Pinpoint the cell where the given text exists, returning its [x, y] midpoint coordinate. 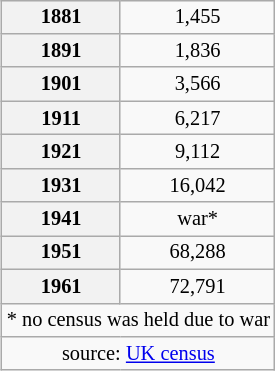
source: UK census [138, 354]
war* [197, 219]
16,042 [197, 185]
1,836 [197, 51]
72,791 [197, 286]
6,217 [197, 118]
1941 [61, 219]
68,288 [197, 253]
9,112 [197, 152]
1951 [61, 253]
1921 [61, 152]
1901 [61, 84]
1931 [61, 185]
1891 [61, 51]
3,566 [197, 84]
1961 [61, 286]
1,455 [197, 17]
* no census was held due to war [138, 320]
1881 [61, 17]
1911 [61, 118]
